Locate the cell with the specified text and output its (x, y) center coordinate. 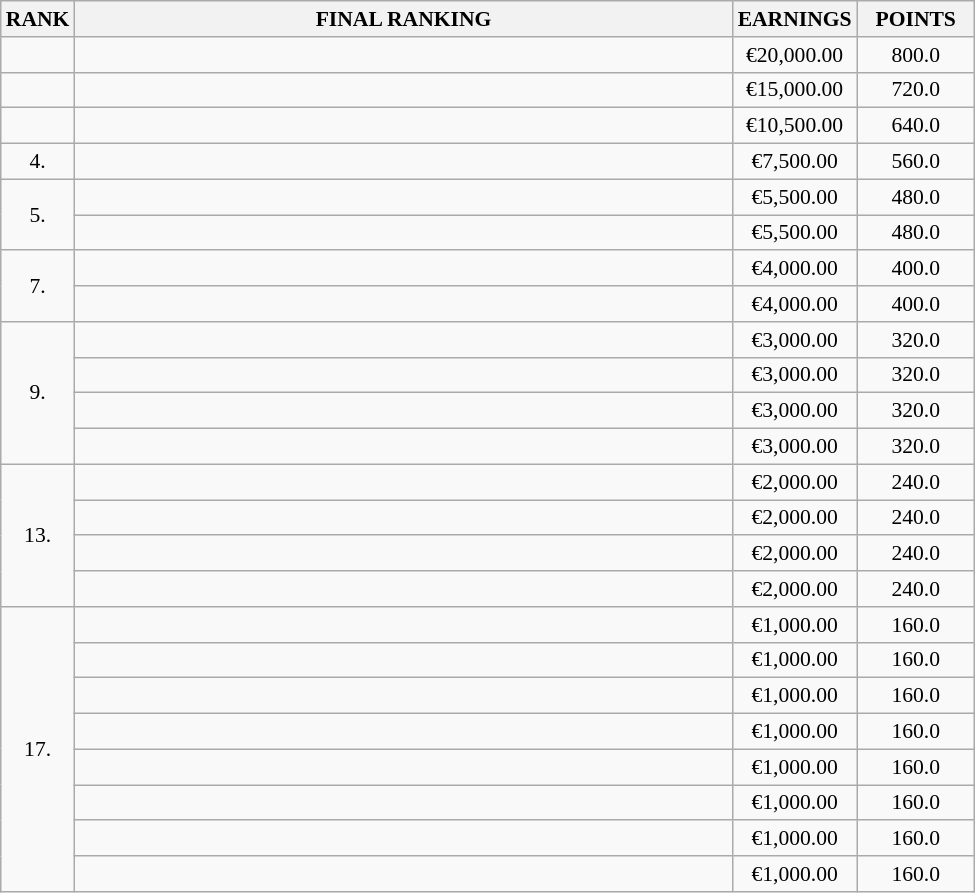
800.0 (916, 55)
560.0 (916, 162)
€20,000.00 (795, 55)
9. (38, 393)
17. (38, 750)
€7,500.00 (795, 162)
720.0 (916, 90)
640.0 (916, 126)
POINTS (916, 19)
€10,500.00 (795, 126)
€15,000.00 (795, 90)
7. (38, 286)
5. (38, 214)
RANK (38, 19)
FINAL RANKING (403, 19)
EARNINGS (795, 19)
13. (38, 535)
4. (38, 162)
